For the text-containing cell, return its midpoint in [x, y] coordinate format. 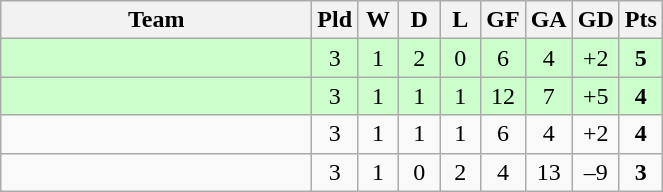
W [378, 20]
D [420, 20]
+5 [596, 96]
7 [548, 96]
Pts [640, 20]
–9 [596, 172]
L [460, 20]
Team [156, 20]
12 [503, 96]
13 [548, 172]
Pld [335, 20]
GF [503, 20]
GA [548, 20]
5 [640, 58]
GD [596, 20]
